For the text-containing cell, return its midpoint in [x, y] coordinate format. 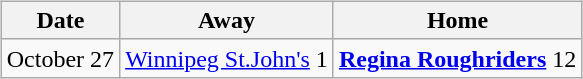
Date [60, 20]
Away [227, 20]
Regina Roughriders 12 [457, 58]
Winnipeg St.John's 1 [227, 58]
Home [457, 20]
October 27 [60, 58]
